Return (X, Y) of the center of cell containing provided text 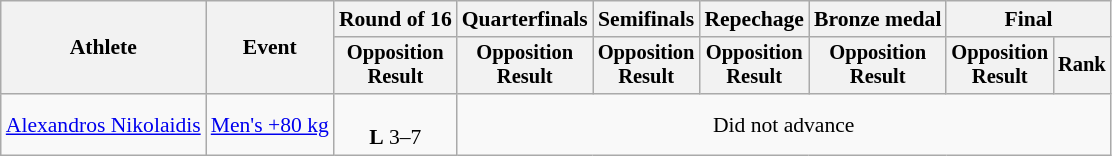
Event (270, 48)
Athlete (104, 48)
Quarterfinals (525, 19)
Bronze medal (878, 19)
L 3–7 (396, 124)
Alexandros Nikolaidis (104, 124)
Round of 16 (396, 19)
Did not advance (784, 124)
Men's +80 kg (270, 124)
Final (1028, 19)
Repechage (754, 19)
Semifinals (646, 19)
Rank (1082, 66)
